Capture the cell that displays the provided text and extract its (X, Y) central coordinate. 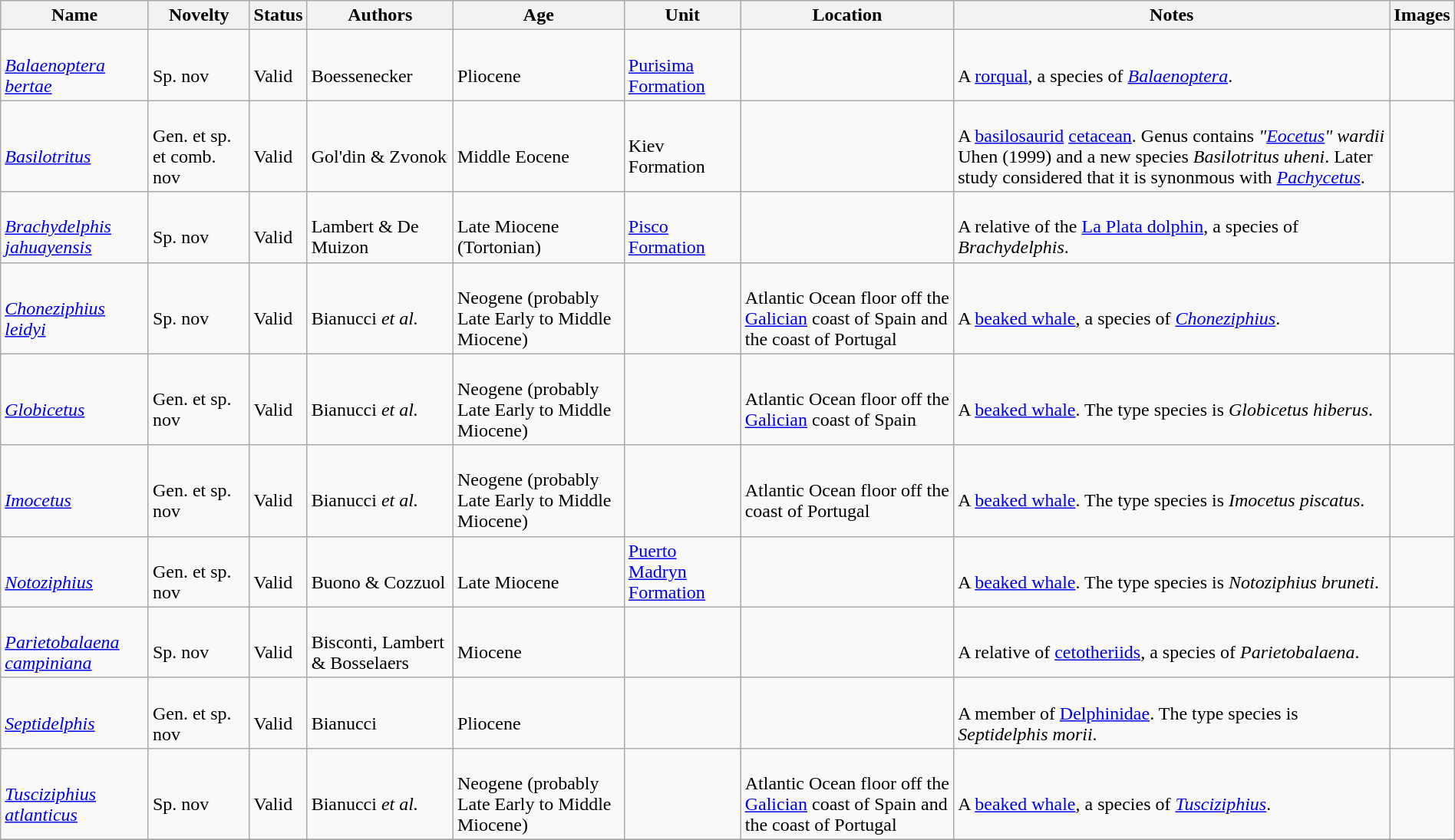
A beaked whale. The type species is Notoziphius bruneti. (1172, 572)
A relative of the La Plata dolphin, a species of Brachydelphis. (1172, 227)
Status (278, 15)
A relative of cetotheriids, a species of Parietobalaena. (1172, 642)
Puerto Madryn Formation (682, 572)
A beaked whale. The type species is Globicetus hiberus. (1172, 399)
Tusciziphius atlanticus (75, 793)
Parietobalaena campiniana (75, 642)
Brachydelphis jahuayensis (75, 227)
Kiev Formation (682, 146)
Gen. et sp. et comb. nov (199, 146)
Choneziphius leidyi (75, 308)
Purisima Formation (682, 65)
Novelty (199, 15)
Age (539, 15)
Globicetus (75, 399)
Atlantic Ocean floor off the Galician coast of Spain (847, 399)
Late Miocene (Tortonian) (539, 227)
Unit (682, 15)
A rorqual, a species of Balaenoptera. (1172, 65)
Notoziphius (75, 572)
A beaked whale, a species of Choneziphius. (1172, 308)
Bisconti, Lambert & Bosselaers (380, 642)
Septidelphis (75, 713)
Atlantic Ocean floor off the coast of Portugal (847, 491)
Buono & Cozzuol (380, 572)
Authors (380, 15)
A member of Delphinidae. The type species is Septidelphis morii. (1172, 713)
Balaenoptera bertae (75, 65)
Lambert & De Muizon (380, 227)
Basilotritus (75, 146)
Name (75, 15)
Middle Eocene (539, 146)
Location (847, 15)
Imocetus (75, 491)
A beaked whale. The type species is Imocetus piscatus. (1172, 491)
Gol'din & Zvonok (380, 146)
Miocene (539, 642)
Boessenecker (380, 65)
Late Miocene (539, 572)
Pisco Formation (682, 227)
Bianucci (380, 713)
Notes (1172, 15)
Images (1422, 15)
A beaked whale, a species of Tusciziphius. (1172, 793)
